Extract the [x, y] coordinate from the center of the cell holding the provided text.  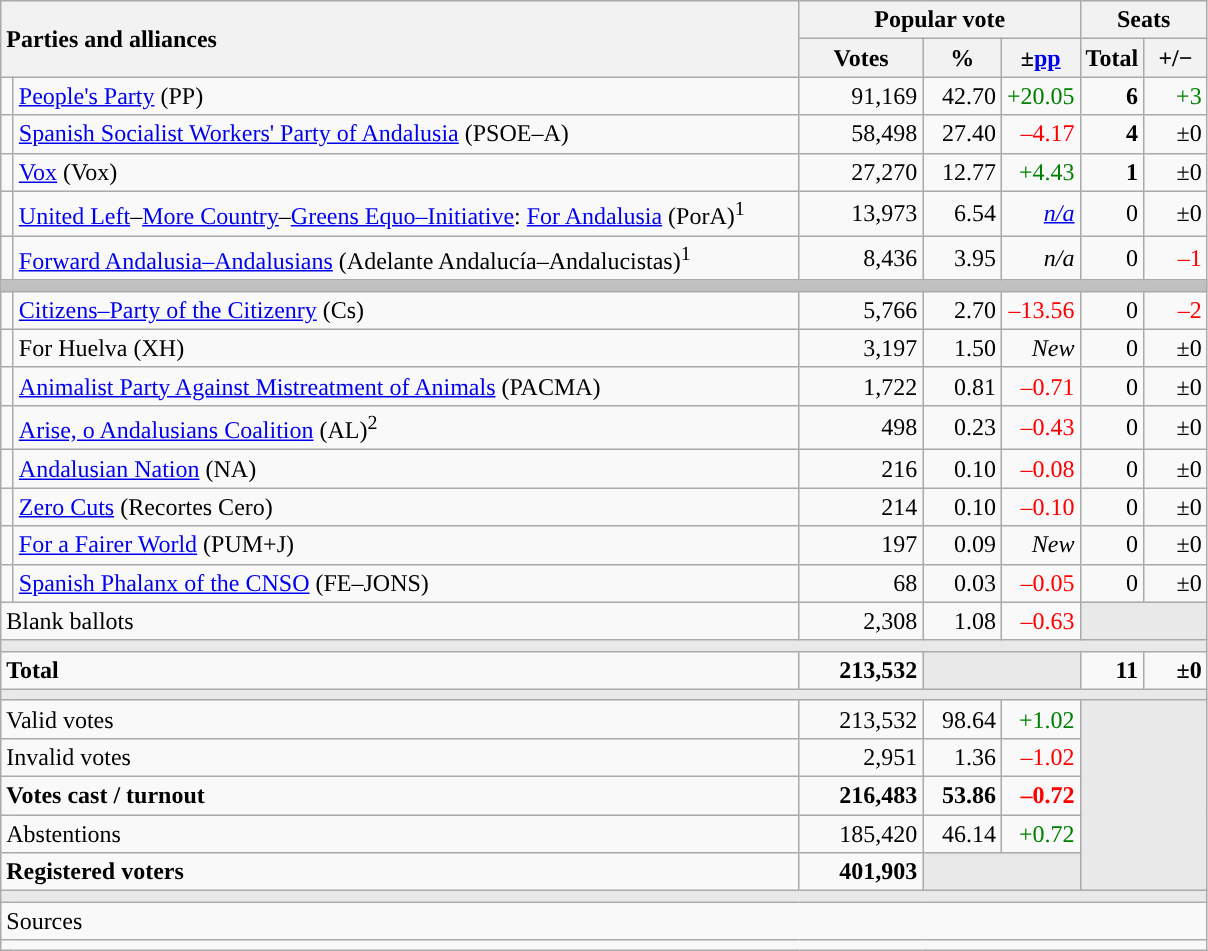
–13.56 [1040, 310]
11 [1112, 670]
Invalid votes [400, 758]
Andalusian Nation (NA) [406, 469]
For a Fairer World (PUM+J) [406, 545]
401,903 [861, 872]
1.50 [962, 348]
Sources [604, 921]
+/− [1176, 58]
0.09 [962, 545]
Vox (Vox) [406, 172]
1.08 [962, 621]
–1 [1176, 258]
5,766 [861, 310]
1.36 [962, 758]
+4.43 [1040, 172]
3.95 [962, 258]
216,483 [861, 796]
4 [1112, 134]
6.54 [962, 214]
Arise, o Andalusians Coalition (AL)2 [406, 428]
214 [861, 507]
+0.72 [1040, 834]
Spanish Phalanx of the CNSO (FE–JONS) [406, 583]
3,197 [861, 348]
–0.63 [1040, 621]
–4.17 [1040, 134]
–0.08 [1040, 469]
12.77 [962, 172]
+20.05 [1040, 96]
197 [861, 545]
0.81 [962, 386]
6 [1112, 96]
United Left–More Country–Greens Equo–Initiative: For Andalusia (PorA)1 [406, 214]
Popular vote [940, 20]
+1.02 [1040, 719]
Blank ballots [400, 621]
185,420 [861, 834]
46.14 [962, 834]
For Huelva (XH) [406, 348]
–0.71 [1040, 386]
27,270 [861, 172]
% [962, 58]
Spanish Socialist Workers' Party of Andalusia (PSOE–A) [406, 134]
58,498 [861, 134]
–1.02 [1040, 758]
–0.05 [1040, 583]
1 [1112, 172]
13,973 [861, 214]
498 [861, 428]
0.03 [962, 583]
–2 [1176, 310]
8,436 [861, 258]
216 [861, 469]
Abstentions [400, 834]
53.86 [962, 796]
+3 [1176, 96]
–0.43 [1040, 428]
91,169 [861, 96]
98.64 [962, 719]
27.40 [962, 134]
People's Party (PP) [406, 96]
Votes [861, 58]
2,308 [861, 621]
1,722 [861, 386]
Votes cast / turnout [400, 796]
0.23 [962, 428]
2.70 [962, 310]
±pp [1040, 58]
Forward Andalusia–Andalusians (Adelante Andalucía–Andalucistas)1 [406, 258]
Zero Cuts (Recortes Cero) [406, 507]
Parties and alliances [400, 39]
2,951 [861, 758]
–0.10 [1040, 507]
68 [861, 583]
Valid votes [400, 719]
42.70 [962, 96]
Animalist Party Against Mistreatment of Animals (PACMA) [406, 386]
Seats [1144, 20]
Citizens–Party of the Citizenry (Cs) [406, 310]
Registered voters [400, 872]
–0.72 [1040, 796]
